Output the [X, Y] coordinate of the center of the cell containing the given text.  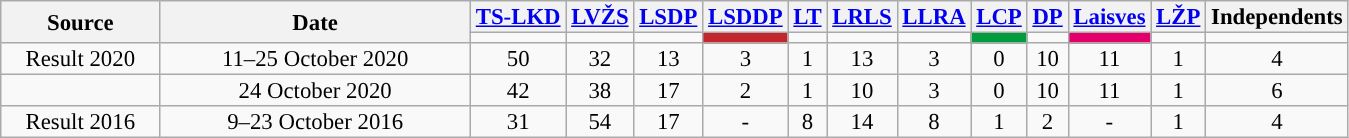
LCP [999, 17]
38 [600, 91]
6 [1277, 91]
50 [518, 59]
42 [518, 91]
DP [1048, 17]
24 October 2020 [316, 91]
Independents [1277, 17]
LSDDP [746, 17]
11–25 October 2020 [316, 59]
LVŽS [600, 17]
Result 2020 [80, 59]
32 [600, 59]
Laisves [1110, 17]
14 [862, 122]
9–23 October 2016 [316, 122]
Date [316, 22]
LSDP [668, 17]
LT [808, 17]
LLRA [934, 17]
31 [518, 122]
LŽP [1178, 17]
Result 2016 [80, 122]
TS-LKD [518, 17]
54 [600, 122]
LRLS [862, 17]
Source [80, 22]
